For the text-containing cell, return its midpoint in [X, Y] coordinate format. 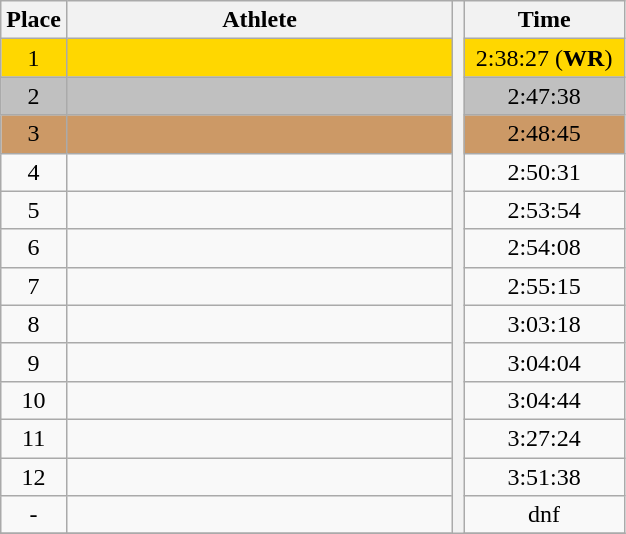
8 [34, 324]
Time [544, 20]
3 [34, 134]
2:50:31 [544, 172]
6 [34, 248]
4 [34, 172]
2:54:08 [544, 248]
2 [34, 96]
5 [34, 210]
3:51:38 [544, 477]
Athlete [259, 20]
2:55:15 [544, 286]
- [34, 515]
10 [34, 400]
12 [34, 477]
dnf [544, 515]
2:38:27 (WR) [544, 58]
3:03:18 [544, 324]
1 [34, 58]
9 [34, 362]
7 [34, 286]
2:48:45 [544, 134]
3:27:24 [544, 438]
3:04:44 [544, 400]
2:47:38 [544, 96]
Place [34, 20]
11 [34, 438]
3:04:04 [544, 362]
2:53:54 [544, 210]
